Return the (x, y) coordinate for the center point of the cell that contains the specified text.  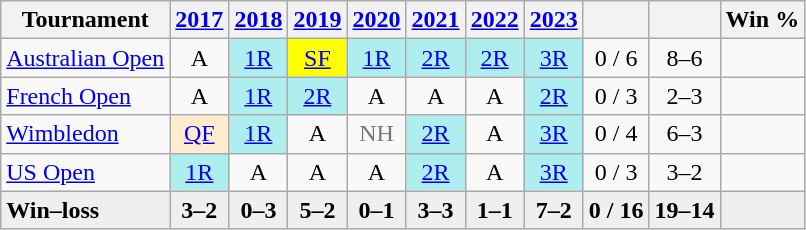
Tournament (86, 20)
7–2 (554, 210)
QF (200, 134)
19–14 (684, 210)
1–1 (494, 210)
SF (318, 58)
Wimbledon (86, 134)
0 / 6 (616, 58)
2017 (200, 20)
3–3 (436, 210)
French Open (86, 96)
6–3 (684, 134)
2021 (436, 20)
Australian Open (86, 58)
2022 (494, 20)
2–3 (684, 96)
2020 (376, 20)
8–6 (684, 58)
Win–loss (86, 210)
Win % (762, 20)
5–2 (318, 210)
0 / 4 (616, 134)
US Open (86, 172)
0–1 (376, 210)
2019 (318, 20)
0–3 (258, 210)
0 / 16 (616, 210)
2023 (554, 20)
NH (376, 134)
2018 (258, 20)
